Return (X, Y) of the center of cell containing provided text 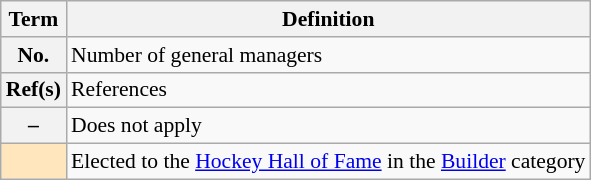
Does not apply (328, 126)
Elected to the Hockey Hall of Fame in the Builder category (328, 162)
Definition (328, 19)
References (328, 90)
Ref(s) (34, 90)
Number of general managers (328, 55)
Term (34, 19)
No. (34, 55)
– (34, 126)
